Determine the (x, y) coordinate at the center of the cell enclosing the given text.  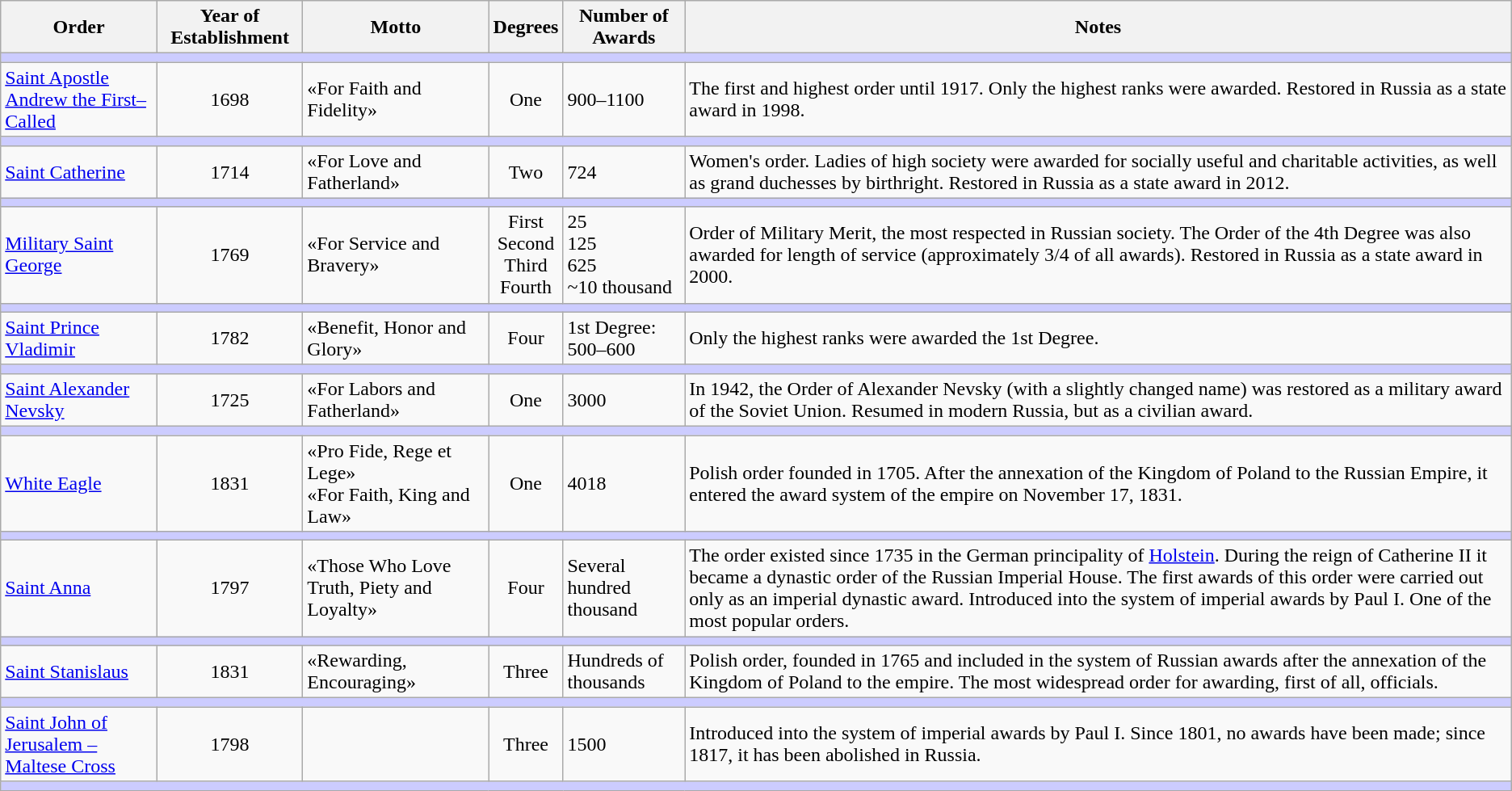
The first and highest order until 1917. Only the highest ranks were awarded. Restored in Russia as a state award in 1998. (1098, 99)
Saint Catherine (79, 171)
Degrees (526, 27)
1714 (229, 171)
Only the highest ranks were awarded the 1st Degree. (1098, 338)
724 (624, 171)
4018 (624, 483)
Two (526, 171)
«For Faith and Fidelity» (396, 99)
FirstSecondThirdFourth (526, 255)
White Eagle (79, 483)
Number of Awards (624, 27)
«For Service and Bravery» (396, 255)
Introduced into the system of imperial awards by Paul I. Since 1801, no awards have been made; since 1817, it has been abolished in Russia. (1098, 744)
«Rewarding, Encouraging» (396, 672)
3000 (624, 399)
Year of Establishment (229, 27)
Saint Stanislaus (79, 672)
Saint Alexander Nevsky (79, 399)
Saint Apostle Andrew the First–Called (79, 99)
Order (79, 27)
«For Love and Fatherland» (396, 171)
«Pro Fide, Rege et Lege»«For Faith, King and Law» (396, 483)
Hundreds of thousands (624, 672)
Motto (396, 27)
1769 (229, 255)
900–1100 (624, 99)
«For Labors and Fatherland» (396, 399)
1797 (229, 588)
Saint John of Jerusalem – Maltese Cross (79, 744)
«Those Who Love Truth, Piety and Loyalty» (396, 588)
1725 (229, 399)
1798 (229, 744)
Notes (1098, 27)
«Benefit, Honor and Glory» (396, 338)
1st Degree: 500–600 (624, 338)
Saint Prince Vladimir (79, 338)
1782 (229, 338)
25125625~10 thousand (624, 255)
Several hundred thousand (624, 588)
Saint Anna (79, 588)
1698 (229, 99)
1500 (624, 744)
Military Saint George (79, 255)
